Determine the [X, Y] coordinate at the center of the cell enclosing the given text.  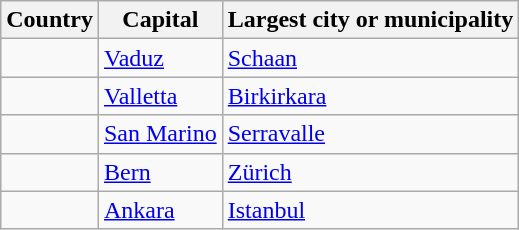
Country [50, 20]
San Marino [160, 134]
Largest city or municipality [370, 20]
Valletta [160, 96]
Birkirkara [370, 96]
Istanbul [370, 210]
Schaan [370, 58]
Zürich [370, 172]
Serravalle [370, 134]
Vaduz [160, 58]
Capital [160, 20]
Ankara [160, 210]
Bern [160, 172]
